Search for the cell housing the specified text and yield its (x, y) center coordinate. 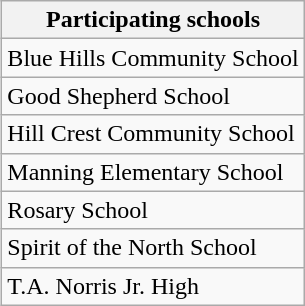
Manning Elementary School (153, 172)
Good Shepherd School (153, 96)
Participating schools (153, 20)
Rosary School (153, 210)
Hill Crest Community School (153, 134)
Blue Hills Community School (153, 58)
T.A. Norris Jr. High (153, 286)
Spirit of the North School (153, 248)
